Identify which cell holds the provided text, then report its [x, y] central coordinate. 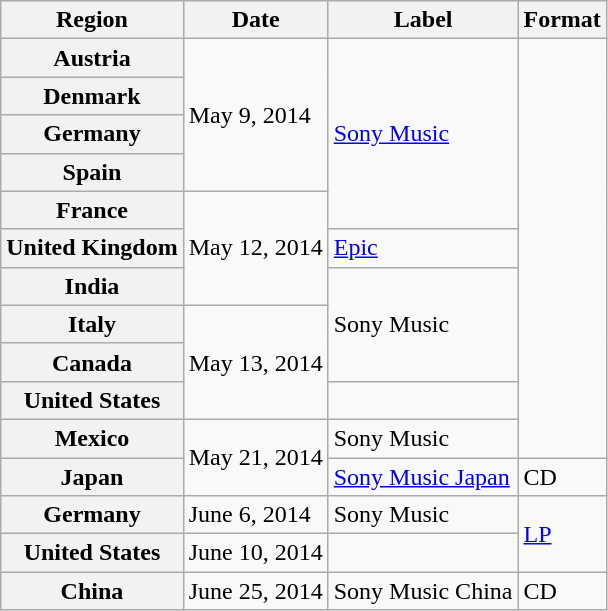
Sony Music Japan [423, 477]
France [92, 210]
May 13, 2014 [256, 362]
Japan [92, 477]
China [92, 591]
May 12, 2014 [256, 248]
Denmark [92, 96]
June 10, 2014 [256, 553]
Date [256, 20]
June 25, 2014 [256, 591]
Austria [92, 58]
May 21, 2014 [256, 457]
Region [92, 20]
Format [562, 20]
LP [562, 534]
Epic [423, 248]
Canada [92, 362]
Italy [92, 324]
June 6, 2014 [256, 515]
Sony Music China [423, 591]
Label [423, 20]
India [92, 286]
United Kingdom [92, 248]
Spain [92, 172]
May 9, 2014 [256, 115]
Mexico [92, 438]
